Search for the cell housing the specified text and yield its (x, y) center coordinate. 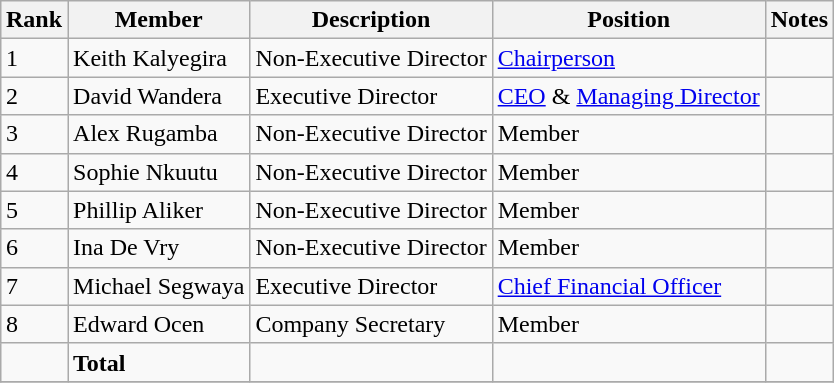
Chairperson (628, 58)
6 (34, 248)
Keith Kalyegira (159, 58)
CEO & Managing Director (628, 96)
Notes (799, 20)
Ina De Vry (159, 248)
5 (34, 210)
8 (34, 324)
Edward Ocen (159, 324)
Company Secretary (371, 324)
2 (34, 96)
Alex Rugamba (159, 134)
Total (159, 362)
7 (34, 286)
3 (34, 134)
Position (628, 20)
1 (34, 58)
Michael Segwaya (159, 286)
Description (371, 20)
Chief Financial Officer (628, 286)
David Wandera (159, 96)
Rank (34, 20)
Sophie Nkuutu (159, 172)
Phillip Aliker (159, 210)
4 (34, 172)
